Output the (X, Y) coordinate of the center of the cell containing the given text.  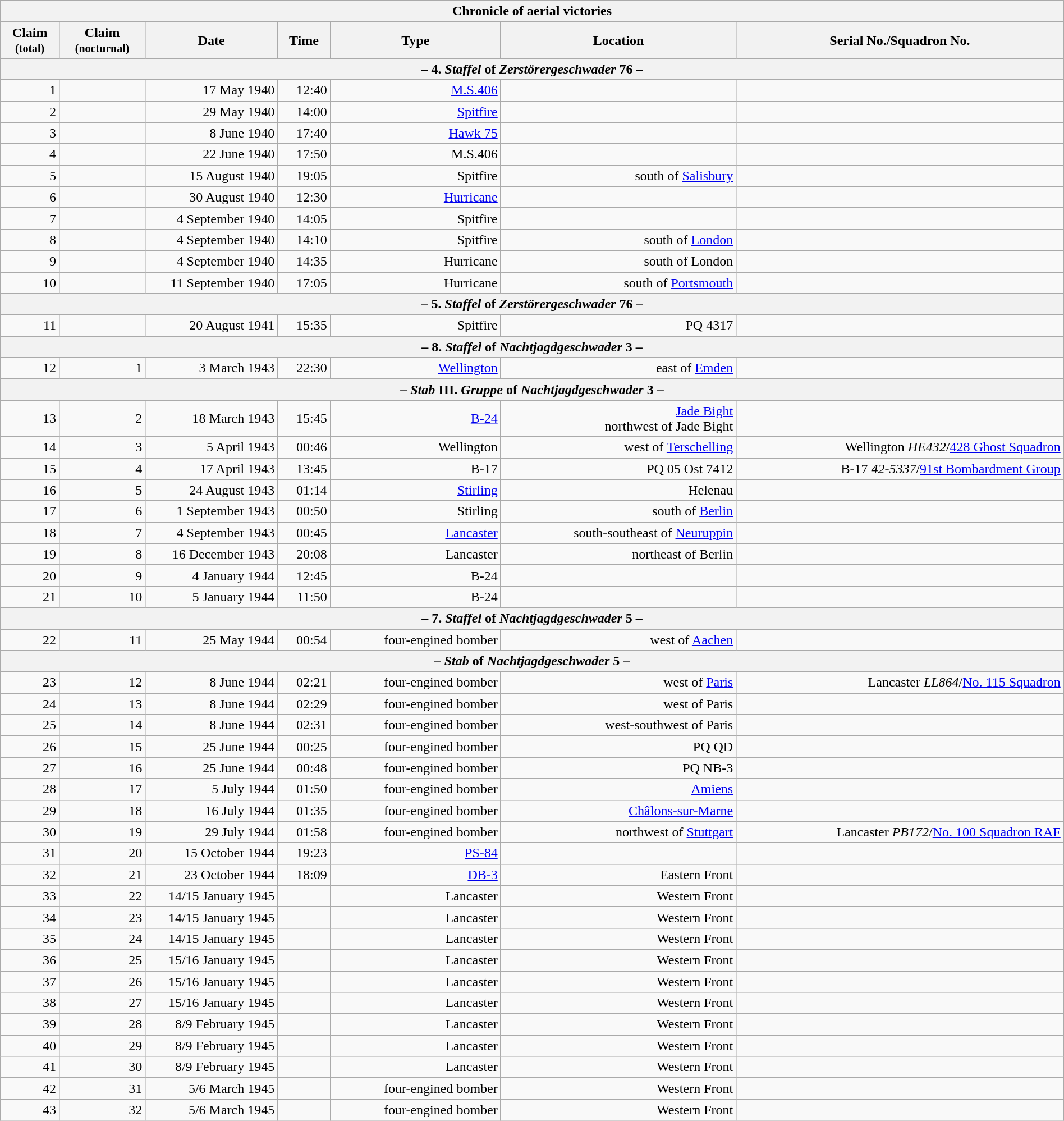
PS-84 (415, 853)
00:50 (304, 511)
00:25 (304, 747)
5 April 1943 (212, 447)
29 May 1940 (212, 112)
20 August 1941 (212, 326)
43 (30, 1110)
Amiens (618, 789)
12:40 (304, 90)
Date (212, 40)
Chronicle of aerial victories (532, 11)
B-17 42-5337/91st Bombardment Group (900, 469)
south-southeast of Neuruppin (618, 533)
DB-3 (415, 875)
Jade Bight northwest of Jade Bight (618, 419)
15 October 1944 (212, 853)
14:10 (304, 240)
south of Berlin (618, 511)
01:50 (304, 789)
25 May 1944 (212, 639)
15:45 (304, 419)
Helenau (618, 490)
17 May 1940 (212, 90)
34 (30, 917)
17:50 (304, 154)
west of Terschelling (618, 447)
37 (30, 982)
02:21 (304, 683)
11:50 (304, 597)
22:30 (304, 368)
Lancaster LL864/No. 115 Squadron (900, 683)
PQ NB-3 (618, 768)
39 (30, 1024)
Time (304, 40)
4 September 1943 (212, 533)
– 8. Staffel of Nachtjagdgeschwader 3 – (532, 347)
15 August 1940 (212, 176)
15:35 (304, 326)
00:45 (304, 533)
– 4. Staffel of Zerstörergeschwader 76 – (532, 69)
northeast of Berlin (618, 554)
42 (30, 1088)
30 August 1940 (212, 197)
south of Portsmouth (618, 282)
5 January 1944 (212, 597)
40 (30, 1046)
00:46 (304, 447)
PQ 05 Ost 7412 (618, 469)
4 January 1944 (212, 575)
B-17 (415, 469)
12:45 (304, 575)
00:48 (304, 768)
5 July 1944 (212, 789)
14:35 (304, 261)
east of Emden (618, 368)
36 (30, 960)
16 July 1944 (212, 811)
20:08 (304, 554)
northwest of Stuttgart (618, 832)
17:05 (304, 282)
Hawk 75 (415, 133)
– Stab III. Gruppe of Nachtjagdgeschwader 3 – (532, 390)
16 December 1943 (212, 554)
PQ 4317 (618, 326)
Location (618, 40)
Châlons-sur-Marne (618, 811)
west of Aachen (618, 639)
01:58 (304, 832)
– 7. Staffel of Nachtjagdgeschwader 5 – (532, 618)
00:54 (304, 639)
west-southwest of Paris (618, 725)
Type (415, 40)
Wellington HE432/428 Ghost Squadron (900, 447)
Lancaster PB172/No. 100 Squadron RAF (900, 832)
south of Salisbury (618, 176)
01:35 (304, 811)
33 (30, 896)
22 June 1940 (212, 154)
18:09 (304, 875)
14:05 (304, 218)
29 July 1944 (212, 832)
18 March 1943 (212, 419)
– 5. Staffel of Zerstörergeschwader 76 – (532, 304)
19:05 (304, 176)
13:45 (304, 469)
Claim(total) (30, 40)
11 September 1940 (212, 282)
8 June 1940 (212, 133)
41 (30, 1067)
24 August 1943 (212, 490)
14:00 (304, 112)
38 (30, 1003)
Eastern Front (618, 875)
– Stab of Nachtjagdgeschwader 5 – (532, 661)
Serial No./Squadron No. (900, 40)
PQ QD (618, 747)
23 October 1944 (212, 875)
19:23 (304, 853)
Claim(nocturnal) (102, 40)
02:31 (304, 725)
1 September 1943 (212, 511)
02:29 (304, 704)
17 April 1943 (212, 469)
17:40 (304, 133)
3 March 1943 (212, 368)
35 (30, 939)
01:14 (304, 490)
12:30 (304, 197)
